For the text-containing cell, return its midpoint in (X, Y) coordinate format. 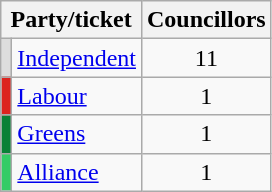
Councillors (206, 20)
Labour (77, 96)
11 (206, 58)
Independent (77, 58)
Greens (77, 134)
Party/ticket (72, 20)
Alliance (77, 172)
